Capture the cell that displays the provided text and extract its (X, Y) central coordinate. 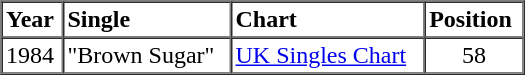
UK Singles Chart (328, 56)
"Brown Sugar" (147, 56)
1984 (32, 56)
58 (474, 56)
Chart (328, 20)
Year (32, 20)
Position (474, 20)
Single (147, 20)
